Identify which cell holds the provided text, then report its [X, Y] central coordinate. 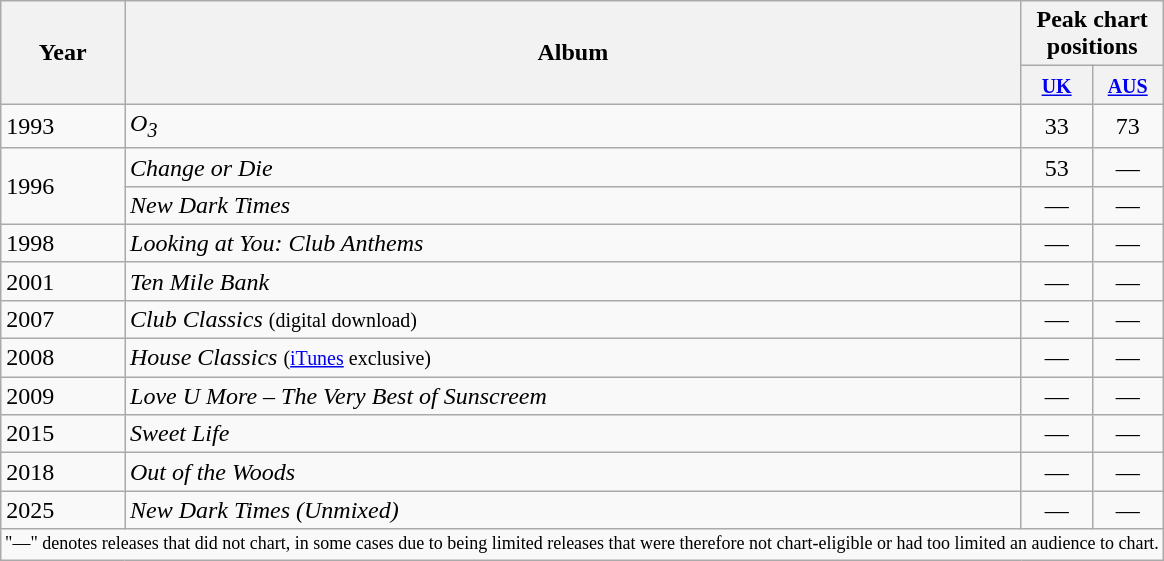
2001 [63, 281]
UK [1056, 85]
2015 [63, 434]
2018 [63, 472]
Peak chart positions [1092, 34]
House Classics (iTunes exclusive) [572, 358]
Club Classics (digital download) [572, 319]
1998 [63, 243]
2008 [63, 358]
1996 [63, 186]
Love U More – The Very Best of Sunscreem [572, 396]
O3 [572, 126]
2007 [63, 319]
Ten Mile Bank [572, 281]
1993 [63, 126]
Change or Die [572, 167]
Sweet Life [572, 434]
53 [1056, 167]
New Dark Times [572, 205]
2009 [63, 396]
Year [63, 52]
Looking at You: Club Anthems [572, 243]
New Dark Times (Unmixed) [572, 510]
AUS [1128, 85]
33 [1056, 126]
Out of the Woods [572, 472]
Album [572, 52]
73 [1128, 126]
2025 [63, 510]
